Capture the cell that displays the provided text and extract its [X, Y] central coordinate. 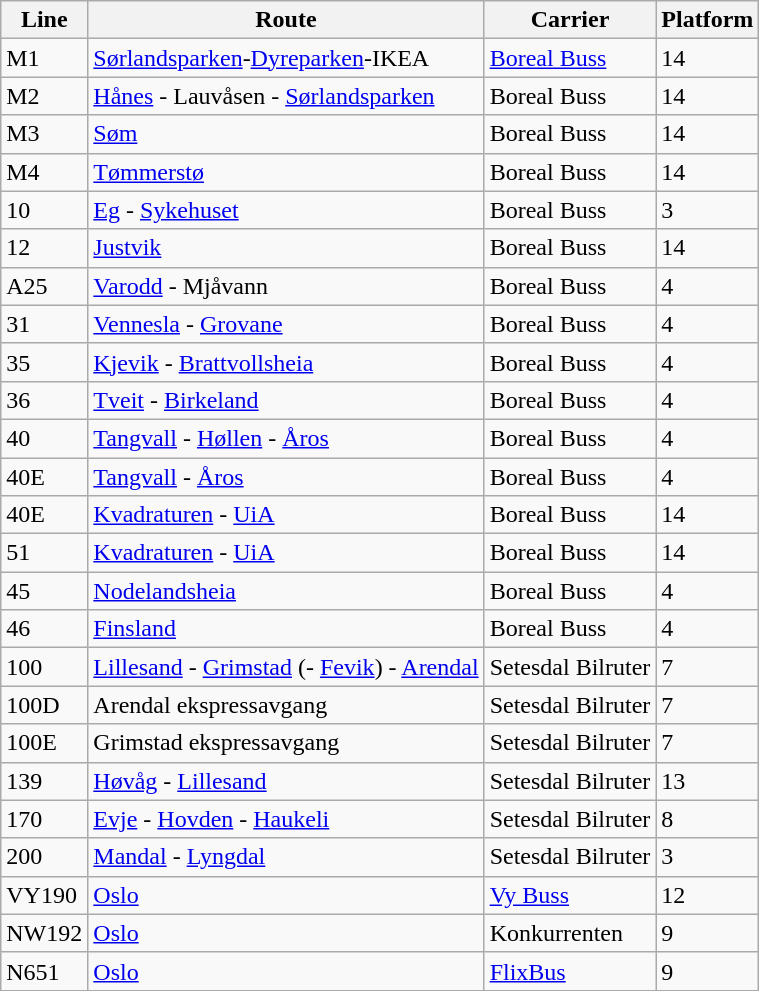
Tangvall - Åros [286, 477]
100D [44, 705]
Høvåg - Lillesand [286, 781]
Lillesand - Grimstad (- Fevik) - Arendal [286, 667]
M2 [44, 96]
Vy Buss [570, 895]
Varodd - Mjåvann [286, 286]
36 [44, 400]
Hånes - Lauvåsen - Sørlandsparken [286, 96]
Nodelandsheia [286, 591]
Tangvall - Høllen - Åros [286, 438]
Line [44, 20]
Eg - Sykehuset [286, 210]
NW192 [44, 933]
N651 [44, 971]
200 [44, 857]
A25 [44, 286]
Konkurrenten [570, 933]
Tveit - Birkeland [286, 400]
Søm [286, 134]
Kjevik - Brattvollsheia [286, 362]
8 [708, 819]
M3 [44, 134]
Arendal ekspressavgang [286, 705]
51 [44, 553]
Route [286, 20]
Finsland [286, 629]
100 [44, 667]
35 [44, 362]
40 [44, 438]
Justvik [286, 248]
10 [44, 210]
Tømmerstø [286, 172]
M1 [44, 58]
100E [44, 743]
M4 [44, 172]
170 [44, 819]
FlixBus [570, 971]
Platform [708, 20]
Sørlandsparken-Dyreparken-IKEA [286, 58]
Mandal - Lyngdal [286, 857]
Grimstad ekspressavgang [286, 743]
139 [44, 781]
46 [44, 629]
VY190 [44, 895]
Carrier [570, 20]
Vennesla - Grovane [286, 324]
45 [44, 591]
13 [708, 781]
Evje - Hovden - Haukeli [286, 819]
31 [44, 324]
